Detect which cell encompasses the target text, then output its [x, y] center coordinate. 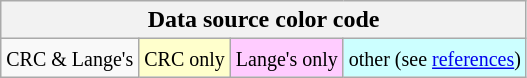
CRC only [185, 58]
CRC & Lange's [70, 58]
other (see references) [434, 58]
Data source color code [264, 20]
Lange's only [286, 58]
